Output the [x, y] coordinate of the center of the cell containing the given text.  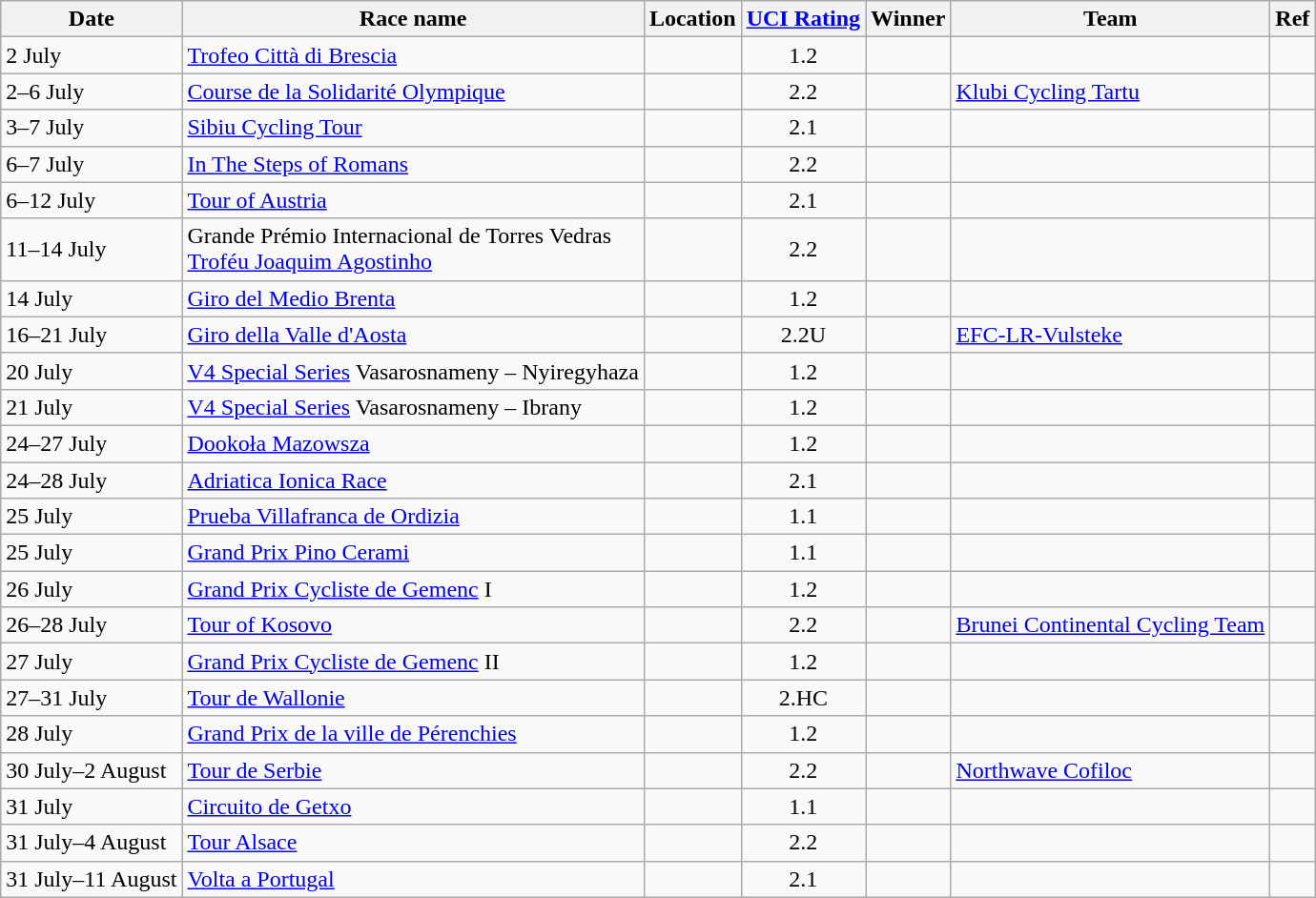
EFC-LR-Vulsteke [1110, 335]
27–31 July [92, 698]
Grande Prémio Internacional de Torres VedrasTroféu Joaquim Agostinho [413, 250]
2.HC [803, 698]
V4 Special Series Vasarosnameny – Nyiregyhaza [413, 371]
Tour of Austria [413, 200]
Volta a Portugal [413, 879]
2–6 July [92, 92]
Ref [1293, 19]
Tour of Kosovo [413, 625]
Adriatica Ionica Race [413, 480]
Brunei Continental Cycling Team [1110, 625]
Grand Prix de la ville de Pérenchies [413, 734]
3–7 July [92, 128]
V4 Special Series Vasarosnameny – Ibrany [413, 407]
24–27 July [92, 443]
Northwave Cofiloc [1110, 770]
Prueba Villafranca de Ordizia [413, 517]
6–7 July [92, 164]
2 July [92, 55]
Tour Alsace [413, 843]
31 July [92, 806]
11–14 July [92, 250]
Date [92, 19]
31 July–11 August [92, 879]
2.2U [803, 335]
6–12 July [92, 200]
14 July [92, 298]
Race name [413, 19]
Location [692, 19]
Klubi Cycling Tartu [1110, 92]
31 July–4 August [92, 843]
Giro della Valle d'Aosta [413, 335]
Course de la Solidarité Olympique [413, 92]
Winner [908, 19]
30 July–2 August [92, 770]
Grand Prix Cycliste de Gemenc II [413, 662]
Grand Prix Cycliste de Gemenc I [413, 589]
UCI Rating [803, 19]
Giro del Medio Brenta [413, 298]
Sibiu Cycling Tour [413, 128]
Tour de Serbie [413, 770]
27 July [92, 662]
21 July [92, 407]
20 July [92, 371]
26 July [92, 589]
Circuito de Getxo [413, 806]
28 July [92, 734]
Dookoła Mazowsza [413, 443]
In The Steps of Romans [413, 164]
16–21 July [92, 335]
Team [1110, 19]
Grand Prix Pino Cerami [413, 553]
26–28 July [92, 625]
Trofeo Città di Brescia [413, 55]
24–28 July [92, 480]
Tour de Wallonie [413, 698]
